Extract the [x, y] coordinate from the center of the cell holding the provided text.  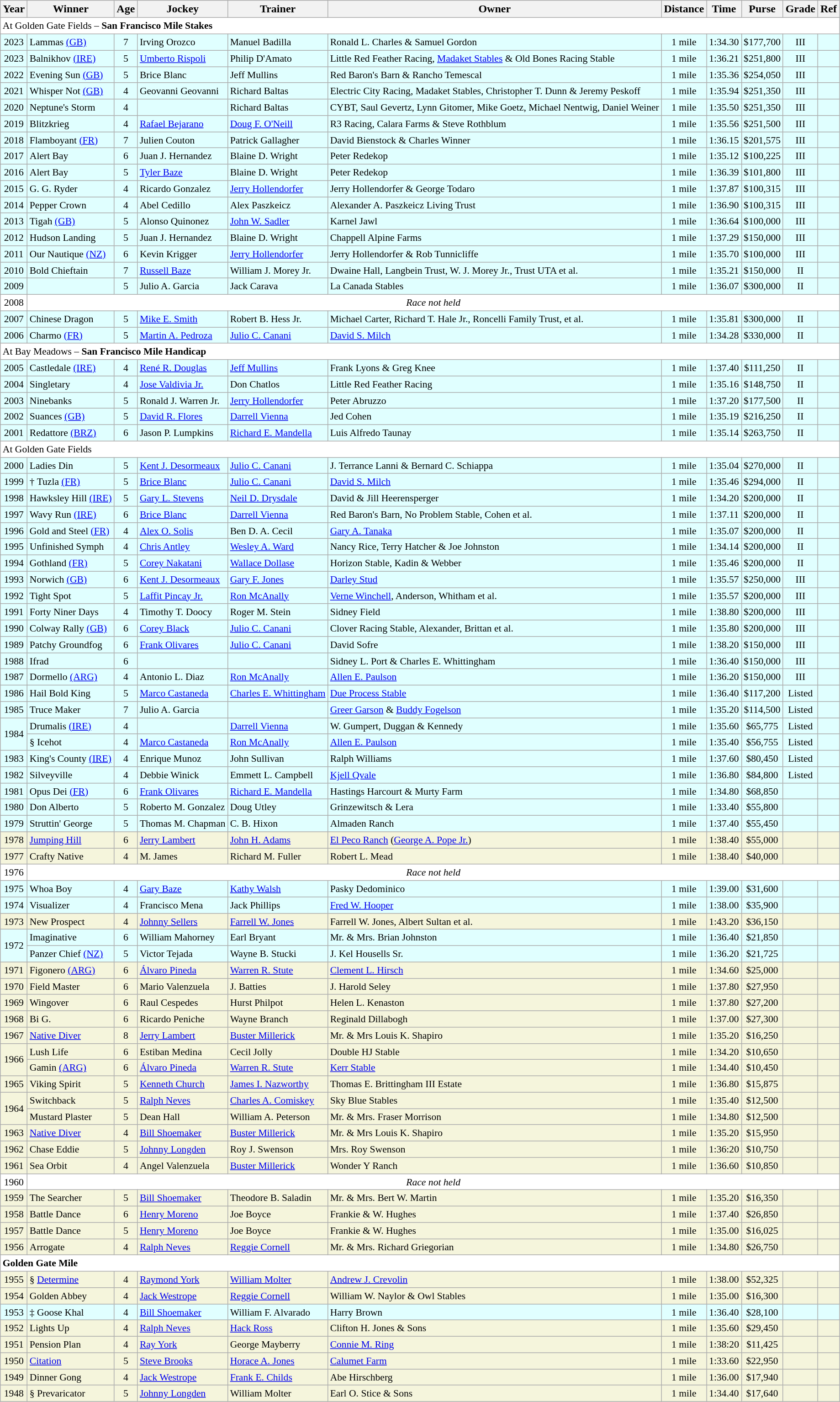
Colway Rally (GB) [71, 628]
Horace A. Jones [278, 1361]
Truce Maker [71, 710]
Patchy Groundfog [71, 645]
Tyler Baze [183, 172]
Doug Utley [278, 807]
Jason P. Lumpkins [183, 433]
Darley Stud [495, 579]
At Bay Meadows – San Francisco Mile Handicap [420, 351]
Frank Lyons & Greg Knee [495, 368]
2010 [14, 270]
Estiban Medina [183, 1051]
1976 [14, 872]
$22,950 [762, 1361]
James I. Nazworthy [278, 1084]
$26,850 [762, 1214]
2018 [14, 140]
§ Icehot [71, 742]
$330,000 [762, 335]
J. Terrance Lanni & Bernard C. Schiappa [495, 466]
Clover Racing Stable, Alexander, Brittan et al. [495, 628]
1:33.60 [724, 1361]
1:36:20 [724, 1149]
At Golden Gate Fields – San Francisco Mile Stakes [420, 26]
1997 [14, 515]
Jack Carava [278, 287]
$111,250 [762, 368]
1968 [14, 1019]
Michael Carter, Richard T. Hale Jr., Roncelli Family Trust, et al. [495, 319]
Owner [495, 9]
Chase Eddie [71, 1149]
Julien Couton [183, 140]
Opus Dei (FR) [71, 791]
Crafty Native [71, 856]
1966 [14, 1059]
Lights Up [71, 1328]
Citation [71, 1361]
Ricardo Peniche [183, 1019]
Kathy Walsh [278, 889]
1:37.00 [724, 1019]
Wayne Branch [278, 1019]
Pasky Dedominico [495, 889]
Imaginative [71, 938]
$55,800 [762, 807]
1:39.00 [724, 889]
Panzer Chief (NZ) [71, 954]
Gary A. Tanaka [495, 531]
1970 [14, 987]
Roberto M. Gonzalez [183, 807]
2001 [14, 433]
Don Chatlos [278, 384]
New Prospect [71, 921]
Mr. & Mrs. Fraser Morrison [495, 1117]
John Sullivan [278, 759]
Year [14, 9]
1972 [14, 946]
Jose Valdivia Jr. [183, 384]
2003 [14, 400]
Due Process Stable [495, 693]
Blitzkrieg [71, 124]
1953 [14, 1312]
Neil D. Drysdale [278, 498]
1956 [14, 1247]
William J. Morey Jr. [278, 270]
Thomas E. Brittingham III Estate [495, 1084]
Chinese Dragon [71, 319]
Mrs. Roy Swenson [495, 1149]
1:36.21 [724, 58]
Horizon Stable, Kadin & Webber [495, 563]
2002 [14, 417]
1:36.64 [724, 221]
J. Batties [278, 987]
Switchback [71, 1100]
Visualizer [71, 905]
Philip D'Amato [278, 58]
2004 [14, 384]
Gary F. Jones [278, 579]
$10,850 [762, 1166]
Dinner Gong [71, 1377]
1:43.20 [724, 921]
$15,875 [762, 1084]
Whoa Boy [71, 889]
Bold Chieftain [71, 270]
John W. Sadler [278, 221]
1971 [14, 970]
Electric City Racing, Madaket Stables, Christopher T. Dunn & Jeremy Peskoff [495, 91]
1990 [14, 628]
1950 [14, 1361]
Ray York [183, 1344]
M. James [183, 856]
Charmo (FR) [71, 335]
Steve Brooks [183, 1361]
$10,650 [762, 1051]
Jerry Hollendorfer & Rob Tunnicliffe [495, 254]
Ronald L. Charles & Samuel Gordon [495, 42]
Alex O. Solis [183, 531]
$251,500 [762, 124]
$68,850 [762, 791]
1977 [14, 856]
Ninebanks [71, 400]
1978 [14, 840]
1982 [14, 775]
1:34.60 [724, 970]
Golden Abbey [71, 1296]
Doug F. O'Neill [278, 124]
William F. Alvarado [278, 1312]
Frank E. Childs [278, 1377]
1975 [14, 889]
1:36.00 [724, 1377]
Mustard Plaster [71, 1117]
2015 [14, 189]
1962 [14, 1149]
Hudson Landing [71, 238]
‡ Goose Khal [71, 1312]
Hastings Harcourt & Murty Farm [495, 791]
Russell Baze [183, 270]
$16,350 [762, 1198]
Kenneth Church [183, 1084]
1983 [14, 759]
Clement L. Hirsch [495, 970]
1993 [14, 579]
1:35.80 [724, 628]
1:34.30 [724, 42]
$263,750 [762, 433]
Timothy T. Doocy [183, 612]
Gamin (ARG) [71, 1068]
1987 [14, 677]
Sidney L. Port & Charles E. Whittingham [495, 661]
Ronald J. Warren Jr. [183, 400]
2000 [14, 466]
Peter Abruzzo [495, 400]
8 [126, 1036]
$16,300 [762, 1296]
Ben D. A. Cecil [278, 531]
Mike E. Smith [183, 319]
Gothland (FR) [71, 563]
Gary Baze [183, 889]
Pension Plan [71, 1344]
1:35.50 [724, 107]
$251,800 [762, 58]
1967 [14, 1036]
1994 [14, 563]
$16,250 [762, 1036]
Grade [800, 9]
1958 [14, 1214]
1:35.81 [724, 319]
2006 [14, 335]
1:38:20 [724, 1344]
Viking Spirit [71, 1084]
Double HJ Stable [495, 1051]
1989 [14, 645]
1:35.14 [724, 433]
R3 Racing, Calara Farms & Steve Rothblum [495, 124]
Angel Valenzuela [183, 1166]
Wesley A. Ward [278, 547]
Earl Bryant [278, 938]
Mr. & Mrs. Richard Griegorian [495, 1247]
$10,750 [762, 1149]
1:37.87 [724, 189]
Little Red Feather Racing [495, 384]
1:35.56 [724, 124]
David R. Flores [183, 417]
1:38.80 [724, 612]
Mr. & Mrs. Bert W. Martin [495, 1198]
1963 [14, 1133]
Richard M. Fuller [278, 856]
Time [724, 9]
1992 [14, 596]
Alex Paszkeicz [278, 205]
Wonder Y Ranch [495, 1166]
Martin A. Pedroza [183, 335]
2005 [14, 368]
At Golden Gate Fields [420, 449]
1965 [14, 1084]
Grinzewitsch & Lera [495, 807]
1:35.36 [724, 75]
1:35.04 [724, 466]
$31,600 [762, 889]
1979 [14, 823]
Ref [829, 9]
Francisco Mena [183, 905]
Jed Cohen [495, 417]
Flamboyant (FR) [71, 140]
$201,575 [762, 140]
1:36.90 [724, 205]
§ Prevaricator [71, 1393]
1:36.39 [724, 172]
Struttin' George [71, 823]
$36,150 [762, 921]
Gold and Steel (FR) [71, 531]
C. B. Hixon [278, 823]
Fred W. Hooper [495, 905]
$114,500 [762, 710]
1981 [14, 791]
William Mahorney [183, 938]
1980 [14, 807]
$11,425 [762, 1344]
Farrell W. Jones, Albert Sultan et al. [495, 921]
George Mayberry [278, 1344]
1984 [14, 734]
1999 [14, 482]
$294,000 [762, 482]
David Bienstock & Charles Winner [495, 140]
Calumet Farm [495, 1361]
2016 [14, 172]
Winner [71, 9]
Hawksley Hill (IRE) [71, 498]
1986 [14, 693]
Karnel Jawl [495, 221]
G. G. Ryder [71, 189]
2021 [14, 91]
2009 [14, 287]
$21,850 [762, 938]
$27,300 [762, 1019]
1969 [14, 1003]
Earl O. Stice & Sons [495, 1393]
Harry Brown [495, 1312]
Greer Garson & Buddy Fogelson [495, 710]
Laffit Pincay Jr. [183, 596]
Singletary [71, 384]
Chappell Alpine Farms [495, 238]
1:37.20 [724, 400]
1957 [14, 1231]
$52,325 [762, 1280]
Luis Alfredo Taunay [495, 433]
1:35.12 [724, 156]
1949 [14, 1377]
Patrick Gallagher [278, 140]
Kerr Stable [495, 1068]
King's County (IRE) [71, 759]
1954 [14, 1296]
Bi G. [71, 1019]
Unfinished Symph [71, 547]
Emmett L. Campbell [278, 775]
Sea Orbit [71, 1166]
Kevin Krigger [183, 254]
1:37.11 [724, 515]
1948 [14, 1393]
Geovanni Geovanni [183, 91]
1:33.40 [724, 807]
Our Nautique (NZ) [71, 254]
Wingover [71, 1003]
$16,025 [762, 1231]
$177,700 [762, 42]
$29,450 [762, 1328]
Jack Phillips [278, 905]
Mr. & Mrs. Brian Johnston [495, 938]
Dean Hall [183, 1117]
Little Red Feather Racing, Madaket Stables & Old Bones Racing Stable [495, 58]
$101,800 [762, 172]
Almaden Ranch [495, 823]
Helen L. Kenaston [495, 1003]
1991 [14, 612]
Ifrad [71, 661]
Debbie Winick [183, 775]
1955 [14, 1280]
Farrell W. Jones [278, 921]
Tight Spot [71, 596]
Roy J. Swenson [278, 1149]
Andrew J. Crevolin [495, 1280]
Cecil Jolly [278, 1051]
Dwaine Hall, Langbein Trust, W. J. Morey Jr., Trust UTA et al. [495, 270]
$56,755 [762, 742]
Thomas M. Chapman [183, 823]
Hack Ross [278, 1328]
David & Jill Heerensperger [495, 498]
John H. Adams [278, 840]
$26,750 [762, 1247]
Jockey [183, 9]
Raymond York [183, 1280]
La Canada Stables [495, 287]
$250,000 [762, 579]
2014 [14, 205]
Purse [762, 9]
$80,450 [762, 759]
Hurst Philpot [278, 1003]
Robert B. Hess Jr. [278, 319]
$28,100 [762, 1312]
Johnny Sellers [183, 921]
$100,225 [762, 156]
Don Alberto [71, 807]
$40,000 [762, 856]
Whisper Not (GB) [71, 91]
1:35.70 [724, 254]
1:36.60 [724, 1166]
Abel Cedillo [183, 205]
Wallace Dollase [278, 563]
1985 [14, 710]
† Tuzla (FR) [71, 482]
2022 [14, 75]
Alonso Quinonez [183, 221]
2019 [14, 124]
1964 [14, 1109]
Mario Valenzuela [183, 987]
Connie M. Ring [495, 1344]
Forty Niner Days [71, 612]
Jumping Hill [71, 840]
Norwich (GB) [71, 579]
J. Kel Housells Sr. [495, 954]
1998 [14, 498]
Pepper Crown [71, 205]
Castledale (IRE) [71, 368]
$117,200 [762, 693]
Dormello (ARG) [71, 677]
Wayne B. Stucki [278, 954]
Red Baron's Barn & Rancho Temescal [495, 75]
1952 [14, 1328]
1960 [14, 1182]
Redattore (BRZ) [71, 433]
Kjell Qvale [495, 775]
Abe Hirschberg [495, 1377]
1:35.19 [724, 417]
René R. Douglas [183, 368]
Charles E. Whittingham [278, 693]
Ladies Din [71, 466]
Arrogate [71, 1247]
1:35.94 [724, 91]
Corey Black [183, 628]
$35,900 [762, 905]
Antonio L. Diaz [183, 677]
1:37.29 [724, 238]
Ricardo Gonzalez [183, 189]
2020 [14, 107]
Victor Tejada [183, 954]
1959 [14, 1198]
1988 [14, 661]
Gary L. Stevens [183, 498]
Trainer [278, 9]
$65,775 [762, 726]
$27,950 [762, 987]
Manuel Badilla [278, 42]
Tigah (GB) [71, 221]
Irving Orozco [183, 42]
William A. Peterson [278, 1117]
$17,640 [762, 1393]
William W. Naylor & Owl Stables [495, 1296]
$55,450 [762, 823]
CYBT, Saul Gevertz, Lynn Gitomer, Mike Goetz, Michael Nentwig, Daniel Weiner [495, 107]
$254,050 [762, 75]
$25,000 [762, 970]
$17,940 [762, 1377]
Ralph Williams [495, 759]
§ Determine [71, 1280]
1995 [14, 547]
Verne Winchell, Anderson, Whitham et al. [495, 596]
Alexander A. Paszkeicz Living Trust [495, 205]
Lush Life [71, 1051]
Raul Cespedes [183, 1003]
$84,800 [762, 775]
Red Baron's Barn, No Problem Stable, Cohen et al. [495, 515]
Jerry Hollendorfer & George Todaro [495, 189]
2011 [14, 254]
Charles A. Comiskey [278, 1100]
1:36.07 [724, 287]
2012 [14, 238]
1951 [14, 1344]
J. Harold Seley [495, 987]
1973 [14, 921]
Balnikhov (IRE) [71, 58]
Rafael Bejarano [183, 124]
Enrique Munoz [183, 759]
Drumalis (IRE) [71, 726]
Corey Nakatani [183, 563]
1961 [14, 1166]
Field Master [71, 987]
The Searcher [71, 1198]
$216,250 [762, 417]
El Peco Ranch (George A. Pope Jr.) [495, 840]
Suances (GB) [71, 417]
Umberto Rispoli [183, 58]
David Sofre [495, 645]
Lammas (GB) [71, 42]
Theodore B. Saladin [278, 1198]
$10,450 [762, 1068]
1:37.60 [724, 759]
Reginald Dillabogh [495, 1019]
$55,000 [762, 840]
Roger M. Stein [278, 612]
1:35.21 [724, 270]
1:34.28 [724, 335]
$15,950 [762, 1133]
Silveyville [71, 775]
$21,725 [762, 954]
Nancy Rice, Terry Hatcher & Joe Johnston [495, 547]
1:35.16 [724, 384]
Sky Blue Stables [495, 1100]
$148,750 [762, 384]
Neptune's Storm [71, 107]
1:36.15 [724, 140]
Evening Sun (GB) [71, 75]
Chris Antley [183, 547]
1:34.14 [724, 547]
$27,200 [762, 1003]
Wavy Run (IRE) [71, 515]
1974 [14, 905]
Age [126, 9]
2008 [14, 303]
Golden Gate Mile [420, 1263]
Figonero (ARG) [71, 970]
$270,000 [762, 466]
$177,500 [762, 400]
1:35.07 [724, 531]
2017 [14, 156]
W. Gumpert, Duggan & Kennedy [495, 726]
Sidney Field [495, 612]
2007 [14, 319]
Clifton H. Jones & Sons [495, 1328]
Robert L. Mead [495, 856]
1996 [14, 531]
2013 [14, 221]
Distance [684, 9]
1:38.20 [724, 645]
Hail Bold King [71, 693]
